Return (x, y) of the center of cell containing provided text 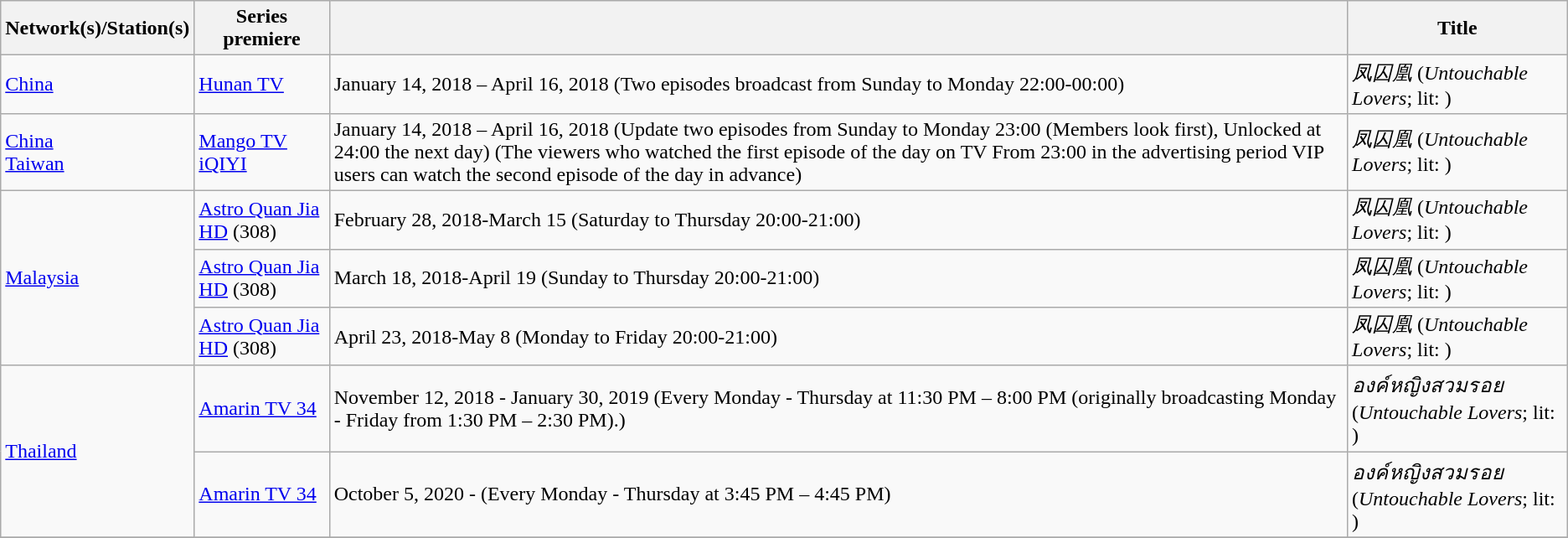
China Taiwan (97, 152)
April 23, 2018-May 8 (Monday to Friday 20:00-21:00) (838, 337)
October 5, 2020 - (Every Monday - Thursday at 3:45 PM – 4:45 PM) (838, 494)
Mango TV iQIYI (261, 152)
Network(s)/Station(s) (97, 28)
February 28, 2018-March 15 (Saturday to Thursday 20:00-21:00) (838, 220)
Title (1457, 28)
Thailand (97, 451)
March 18, 2018-April 19 (Sunday to Thursday 20:00-21:00) (838, 278)
Malaysia (97, 278)
January 14, 2018 – April 16, 2018 (Two episodes broadcast from Sunday to Monday 22:00-00:00) (838, 85)
China (97, 85)
Series premiere (261, 28)
Hunan TV (261, 85)
